Capture the cell that displays the provided text and extract its [X, Y] central coordinate. 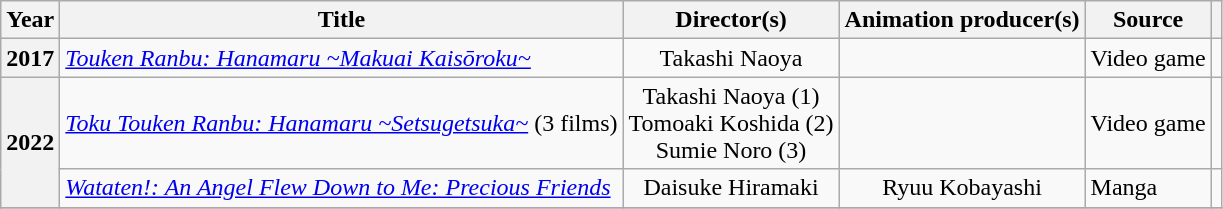
Touken Ranbu: Hanamaru ~Makuai Kaisōroku~ [342, 58]
Year [30, 20]
Wataten!: An Angel Flew Down to Me: Precious Friends [342, 188]
Director(s) [731, 20]
Source [1148, 20]
Takashi Naoya (1) Tomoaki Koshida (2) Sumie Noro (3) [731, 123]
Daisuke Hiramaki [731, 188]
Ryuu Kobayashi [962, 188]
Toku Touken Ranbu: Hanamaru ~Setsugetsuka~ (3 films) [342, 123]
2022 [30, 142]
Animation producer(s) [962, 20]
Title [342, 20]
2017 [30, 58]
Manga [1148, 188]
Takashi Naoya [731, 58]
